Output the (x, y) coordinate of the center of the cell containing the given text.  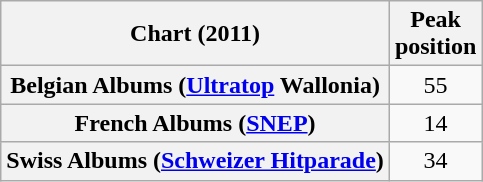
14 (435, 123)
French Albums (SNEP) (196, 123)
Belgian Albums (Ultratop Wallonia) (196, 85)
Peakposition (435, 34)
55 (435, 85)
Chart (2011) (196, 34)
34 (435, 161)
Swiss Albums (Schweizer Hitparade) (196, 161)
